Determine the [x, y] coordinate at the center of the cell enclosing the given text.  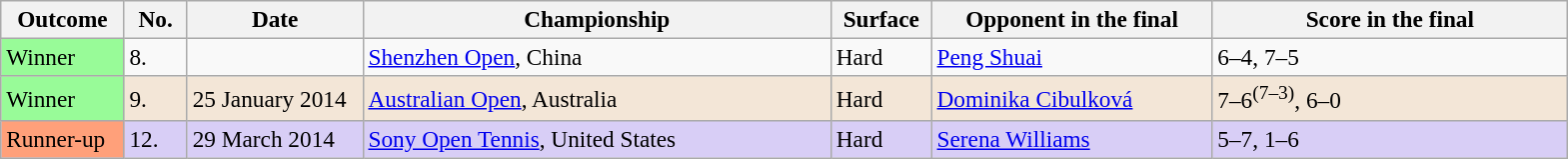
25 January 2014 [275, 98]
Runner-up [62, 139]
Sony Open Tennis, United States [597, 139]
9. [156, 98]
5–7, 1–6 [1390, 139]
6–4, 7–5 [1390, 57]
12. [156, 139]
No. [156, 19]
29 March 2014 [275, 139]
Australian Open, Australia [597, 98]
Serena Williams [1071, 139]
Dominika Cibulková [1071, 98]
Outcome [62, 19]
Date [275, 19]
Score in the final [1390, 19]
7–6(7–3), 6–0 [1390, 98]
Surface [881, 19]
Peng Shuai [1071, 57]
Championship [597, 19]
Shenzhen Open, China [597, 57]
Opponent in the final [1071, 19]
8. [156, 57]
